Return the [X, Y] coordinate for the center point of the cell that contains the specified text.  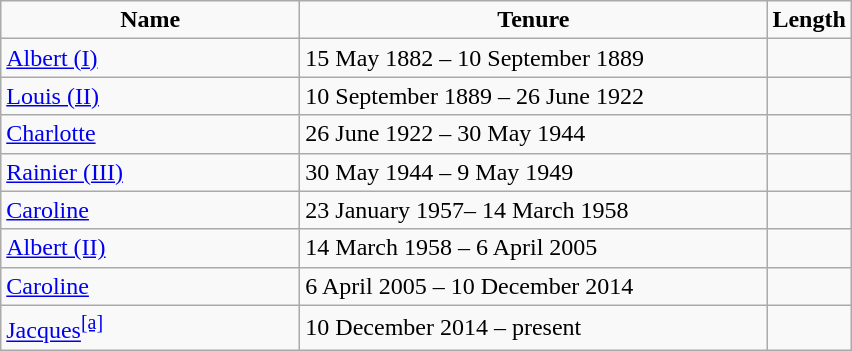
Tenure [534, 20]
Louis (II) [150, 96]
10 September 1889 – 26 June 1922 [534, 96]
26 June 1922 – 30 May 1944 [534, 134]
30 May 1944 – 9 May 1949 [534, 172]
Jacques[a] [150, 328]
Rainier (III) [150, 172]
Name [150, 20]
Albert (II) [150, 248]
Length [809, 20]
15 May 1882 – 10 September 1889 [534, 58]
Albert (I) [150, 58]
6 April 2005 – 10 December 2014 [534, 286]
14 March 1958 – 6 April 2005 [534, 248]
10 December 2014 – present [534, 328]
Charlotte [150, 134]
23 January 1957– 14 March 1958 [534, 210]
